Output the (x, y) coordinate of the center of the cell containing the given text.  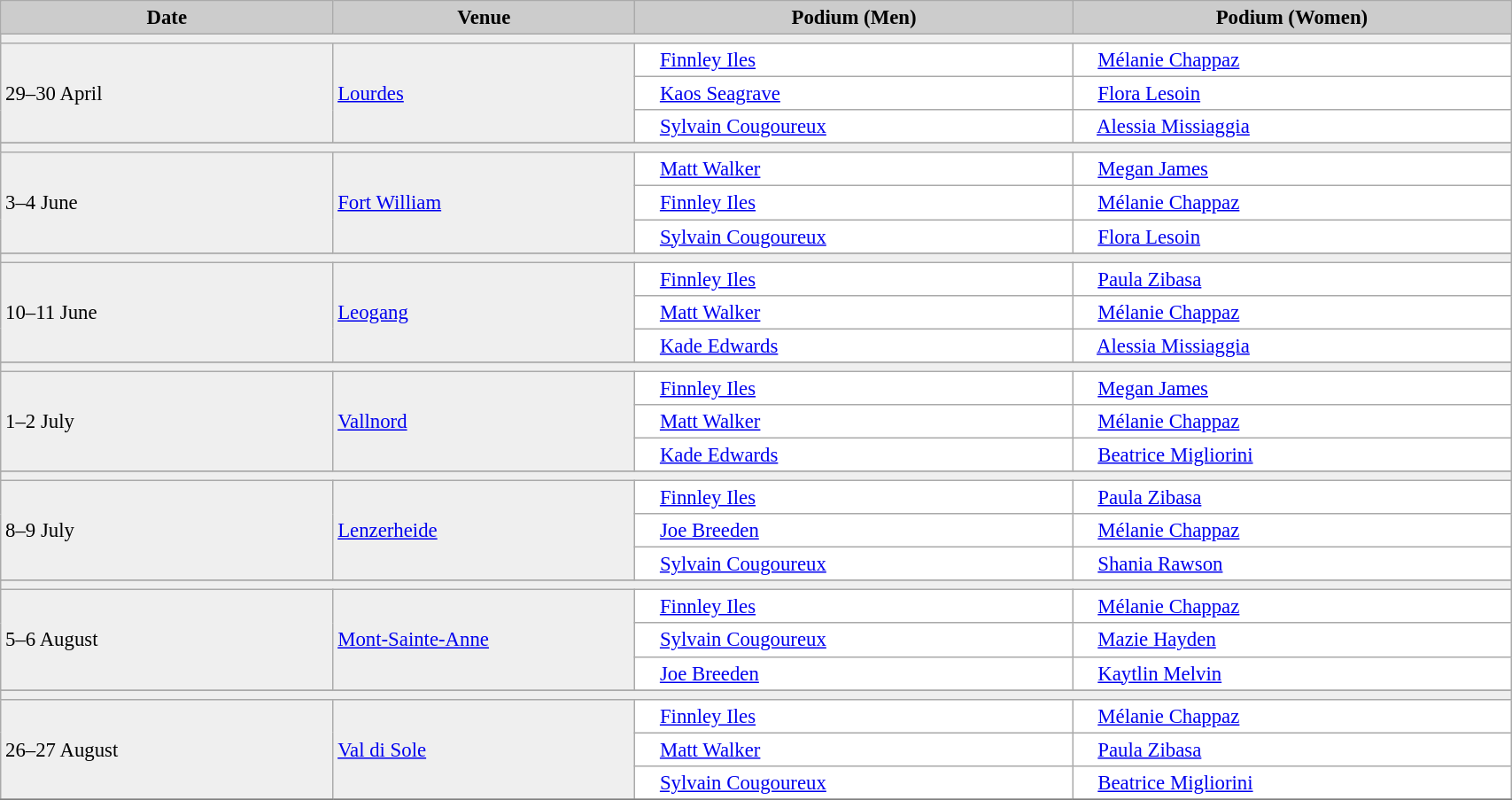
Kaos Seagrave (854, 94)
29–30 April (167, 94)
Date (167, 18)
Val di Sole (484, 750)
10–11 June (167, 312)
Lenzerheide (484, 532)
Mazie Hayden (1291, 641)
Leogang (484, 312)
Lourdes (484, 94)
Podium (Women) (1291, 18)
5–6 August (167, 640)
3–4 June (167, 202)
1–2 July (167, 422)
26–27 August (167, 750)
Venue (484, 18)
Kaytlin Melvin (1291, 673)
Fort William (484, 202)
Shania Rawson (1291, 564)
Podium (Men) (854, 18)
Mont-Sainte-Anne (484, 640)
Vallnord (484, 422)
8–9 July (167, 532)
